Output the (X, Y) coordinate of the center of the cell containing the given text.  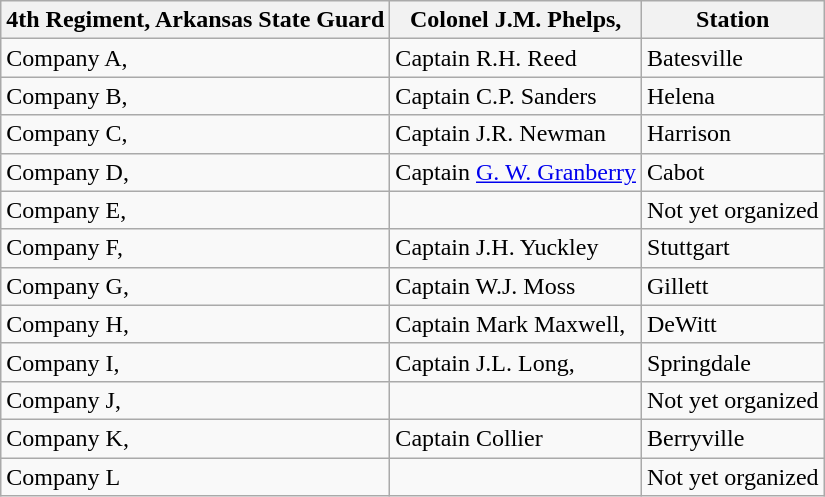
Company C, (196, 134)
Captain R.H. Reed (516, 58)
Captain J.L. Long, (516, 362)
Company B, (196, 96)
Company E, (196, 210)
Stuttgart (734, 248)
Helena (734, 96)
Company G, (196, 286)
Company D, (196, 172)
Batesville (734, 58)
Captain J.H. Yuckley (516, 248)
Springdale (734, 362)
Station (734, 20)
Company L (196, 477)
Captain C.P. Sanders (516, 96)
Company K, (196, 438)
Captain G. W. Granberry (516, 172)
Colonel J.M. Phelps, (516, 20)
Captain J.R. Newman (516, 134)
Captain W.J. Moss (516, 286)
Captain Mark Maxwell, (516, 324)
Company F, (196, 248)
Company I, (196, 362)
DeWitt (734, 324)
Captain Collier (516, 438)
4th Regiment, Arkansas State Guard (196, 20)
Berryville (734, 438)
Company J, (196, 400)
Company A, (196, 58)
Company H, (196, 324)
Cabot (734, 172)
Gillett (734, 286)
Harrison (734, 134)
